Extract the (x, y) coordinate from the center of the cell holding the provided text.  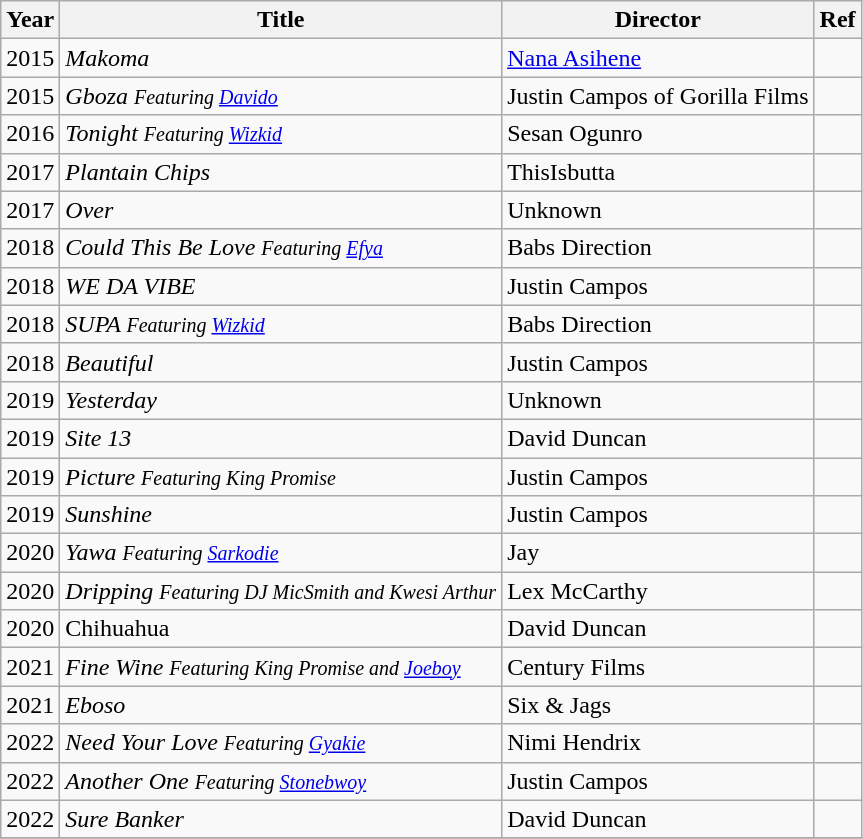
Eboso (281, 705)
Sesan Ogunro (658, 134)
Tonight Featuring Wizkid (281, 134)
Year (30, 20)
WE DA VIBE (281, 286)
Picture Featuring King Promise (281, 477)
SUPA Featuring Wizkid (281, 324)
Makoma (281, 58)
Yesterday (281, 400)
Sure Banker (281, 819)
Six & Jags (658, 705)
Site 13 (281, 438)
Beautiful (281, 362)
Justin Campos of Gorilla Films (658, 96)
Jay (658, 553)
Chihuahua (281, 629)
Century Films (658, 667)
Title (281, 20)
Lex McCarthy (658, 591)
Nimi Hendrix (658, 743)
2016 (30, 134)
ThisIsbutta (658, 172)
Director (658, 20)
Over (281, 210)
Sunshine (281, 515)
Fine Wine Featuring King Promise and Joeboy (281, 667)
Dripping Featuring DJ MicSmith and Kwesi Arthur (281, 591)
Need Your Love Featuring Gyakie (281, 743)
Yawa Featuring Sarkodie (281, 553)
Plantain Chips (281, 172)
Ref (838, 20)
Nana Asihene (658, 58)
Could This Be Love Featuring Efya (281, 248)
Another One Featuring Stonebwoy (281, 781)
Gboza Featuring Davido (281, 96)
